Return (X, Y) of the center of cell containing provided text 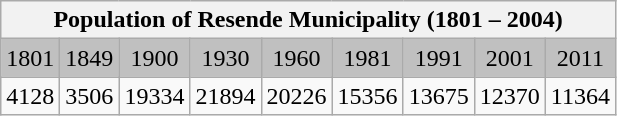
2011 (580, 58)
15356 (368, 96)
4128 (30, 96)
1960 (296, 58)
1849 (90, 58)
13675 (438, 96)
19334 (154, 96)
21894 (226, 96)
3506 (90, 96)
Population of Resende Municipality (1801 – 2004) (308, 20)
11364 (580, 96)
1900 (154, 58)
12370 (510, 96)
1981 (368, 58)
1801 (30, 58)
2001 (510, 58)
1991 (438, 58)
1930 (226, 58)
20226 (296, 96)
